Scan for the cell matching the given text and deliver its [X, Y] coordinate at center. 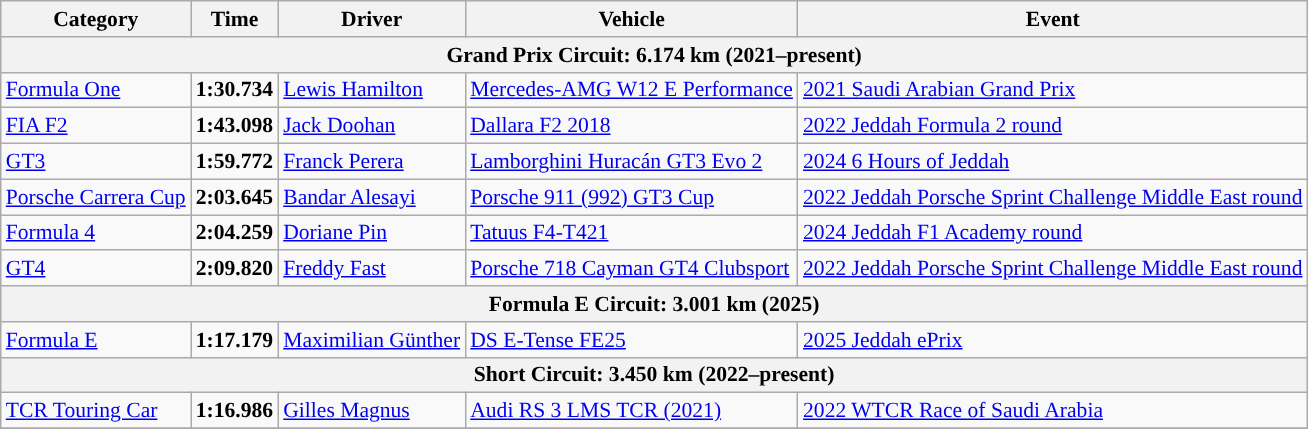
1:59.772 [234, 162]
Freddy Fast [372, 269]
DS E-Tense FE25 [632, 340]
Short Circuit: 3.450 km (2022–present) [654, 375]
Franck Perera [372, 162]
Mercedes-AMG W12 E Performance [632, 90]
TCR Touring Car [96, 411]
Bandar Alesayi [372, 197]
2:04.259 [234, 233]
Formula E Circuit: 3.001 km (2025) [654, 304]
1:17.179 [234, 340]
2:03.645 [234, 197]
Time [234, 19]
Lamborghini Huracán GT3 Evo 2 [632, 162]
Porsche Carrera Cup [96, 197]
Gilles Magnus [372, 411]
1:16.986 [234, 411]
Jack Doohan [372, 126]
2024 6 Hours of Jeddah [1053, 162]
GT3 [96, 162]
Doriane Pin [372, 233]
2024 Jeddah F1 Academy round [1053, 233]
Porsche 718 Cayman GT4 Clubsport [632, 269]
Event [1053, 19]
Formula One [96, 90]
2022 Jeddah Formula 2 round [1053, 126]
Dallara F2 2018 [632, 126]
Porsche 911 (992) GT3 Cup [632, 197]
2022 WTCR Race of Saudi Arabia [1053, 411]
Formula 4 [96, 233]
GT4 [96, 269]
2021 Saudi Arabian Grand Prix [1053, 90]
Vehicle [632, 19]
Tatuus F4-T421 [632, 233]
Maximilian Günther [372, 340]
Grand Prix Circuit: 6.174 km (2021–present) [654, 55]
Formula E [96, 340]
Category [96, 19]
1:43.098 [234, 126]
Lewis Hamilton [372, 90]
FIA F2 [96, 126]
2025 Jeddah ePrix [1053, 340]
2:09.820 [234, 269]
Driver [372, 19]
Audi RS 3 LMS TCR (2021) [632, 411]
1:30.734 [234, 90]
